Locate the cell with the specified text and output its (x, y) center coordinate. 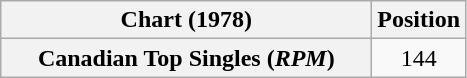
Chart (1978) (186, 20)
Canadian Top Singles (RPM) (186, 58)
144 (419, 58)
Position (419, 20)
